From the cell containing the given text, extract its center point as [X, Y] coordinate. 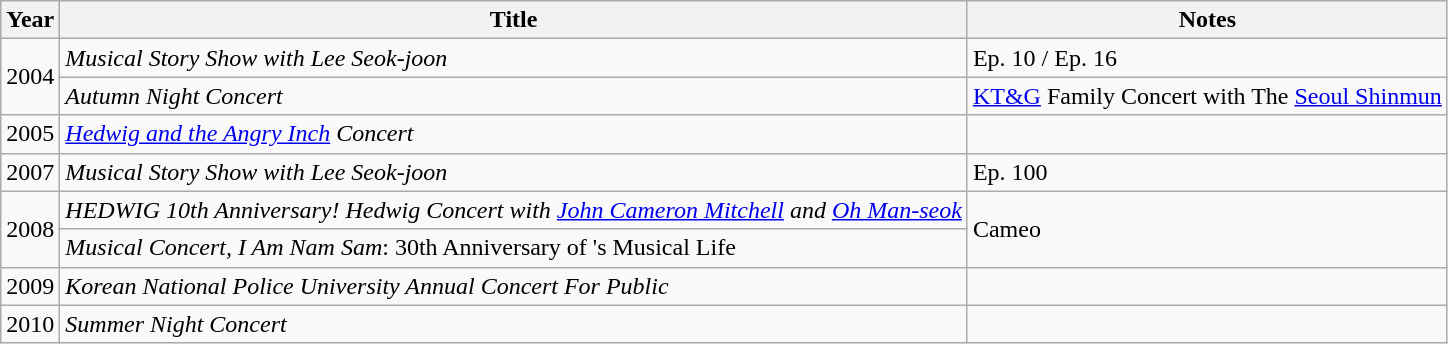
Ep. 100 [1207, 172]
Autumn Night Concert [514, 96]
Title [514, 20]
Summer Night Concert [514, 324]
2008 [30, 229]
Ep. 10 / Ep. 16 [1207, 58]
KT&G Family Concert with The Seoul Shinmun [1207, 96]
Hedwig and the Angry Inch Concert [514, 134]
2004 [30, 77]
2009 [30, 286]
2005 [30, 134]
2010 [30, 324]
2007 [30, 172]
Musical Concert, I Am Nam Sam: 30th Anniversary of 's Musical Life [514, 248]
Notes [1207, 20]
Year [30, 20]
Korean National Police University Annual Concert For Public [514, 286]
Cameo [1207, 229]
HEDWIG 10th Anniversary! Hedwig Concert with John Cameron Mitchell and Oh Man-seok [514, 210]
